Detect which cell encompasses the target text, then output its (X, Y) center coordinate. 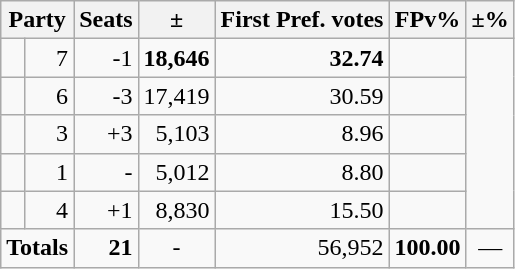
Party (38, 20)
-1 (106, 58)
— (490, 248)
6 (48, 96)
±% (490, 20)
17,419 (176, 96)
1 (48, 172)
5,012 (176, 172)
5,103 (176, 134)
15.50 (302, 210)
Seats (106, 20)
± (176, 20)
7 (48, 58)
FPv% (428, 20)
56,952 (302, 248)
8.80 (302, 172)
3 (48, 134)
4 (48, 210)
+3 (106, 134)
21 (106, 248)
100.00 (428, 248)
-3 (106, 96)
18,646 (176, 58)
Totals (38, 248)
30.59 (302, 96)
8.96 (302, 134)
32.74 (302, 58)
First Pref. votes (302, 20)
+1 (106, 210)
8,830 (176, 210)
